Determine the (X, Y) coordinate at the center of the cell enclosing the given text.  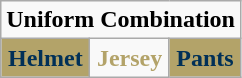
Uniform Combination (121, 20)
Helmet (46, 58)
Jersey (130, 58)
Pants (204, 58)
